Determine the (X, Y) coordinate at the center of the cell enclosing the given text.  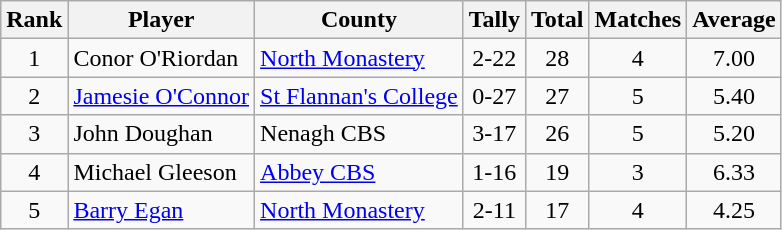
28 (557, 58)
3-17 (494, 134)
2-11 (494, 210)
2-22 (494, 58)
Player (162, 20)
0-27 (494, 96)
Rank (34, 20)
Conor O'Riordan (162, 58)
Total (557, 20)
4.25 (734, 210)
27 (557, 96)
Abbey CBS (360, 172)
Barry Egan (162, 210)
26 (557, 134)
Average (734, 20)
Nenagh CBS (360, 134)
John Doughan (162, 134)
5.40 (734, 96)
7.00 (734, 58)
Tally (494, 20)
County (360, 20)
Jamesie O'Connor (162, 96)
Matches (638, 20)
6.33 (734, 172)
1-16 (494, 172)
19 (557, 172)
1 (34, 58)
2 (34, 96)
St Flannan's College (360, 96)
17 (557, 210)
5.20 (734, 134)
Michael Gleeson (162, 172)
